Provide the (X, Y) coordinate of the cell's center where the given text is located.  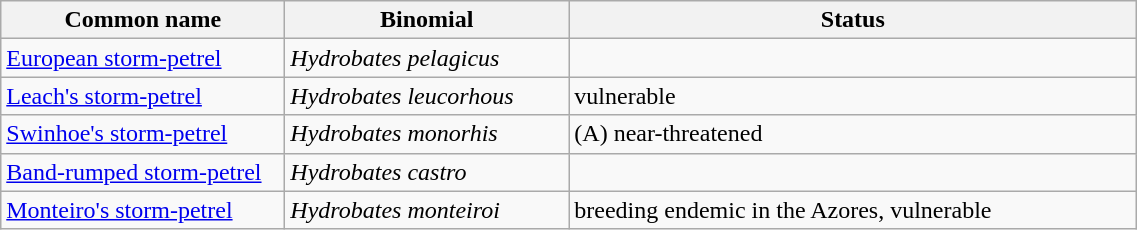
Status (853, 20)
Common name (143, 20)
Hydrobates pelagicus (427, 58)
Hydrobates monteiroi (427, 210)
Swinhoe's storm-petrel (143, 134)
Hydrobates castro (427, 172)
Monteiro's storm-petrel (143, 210)
vulnerable (853, 96)
Hydrobates monorhis (427, 134)
Hydrobates leucorhous (427, 96)
European storm-petrel (143, 58)
Leach's storm-petrel (143, 96)
Band-rumped storm-petrel (143, 172)
(A) near-threatened (853, 134)
Binomial (427, 20)
breeding endemic in the Azores, vulnerable (853, 210)
